Find where the given text appears and provide that cell's center as (X, Y) coordinate. 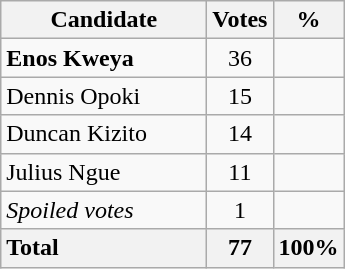
Enos Kweya (104, 58)
100% (308, 248)
36 (240, 58)
Candidate (104, 20)
Julius Ngue (104, 172)
Duncan Kizito (104, 134)
77 (240, 248)
1 (240, 210)
Dennis Opoki (104, 96)
Votes (240, 20)
15 (240, 96)
11 (240, 172)
Total (104, 248)
% (308, 20)
Spoiled votes (104, 210)
14 (240, 134)
